Return (X, Y) of the center of cell containing provided text 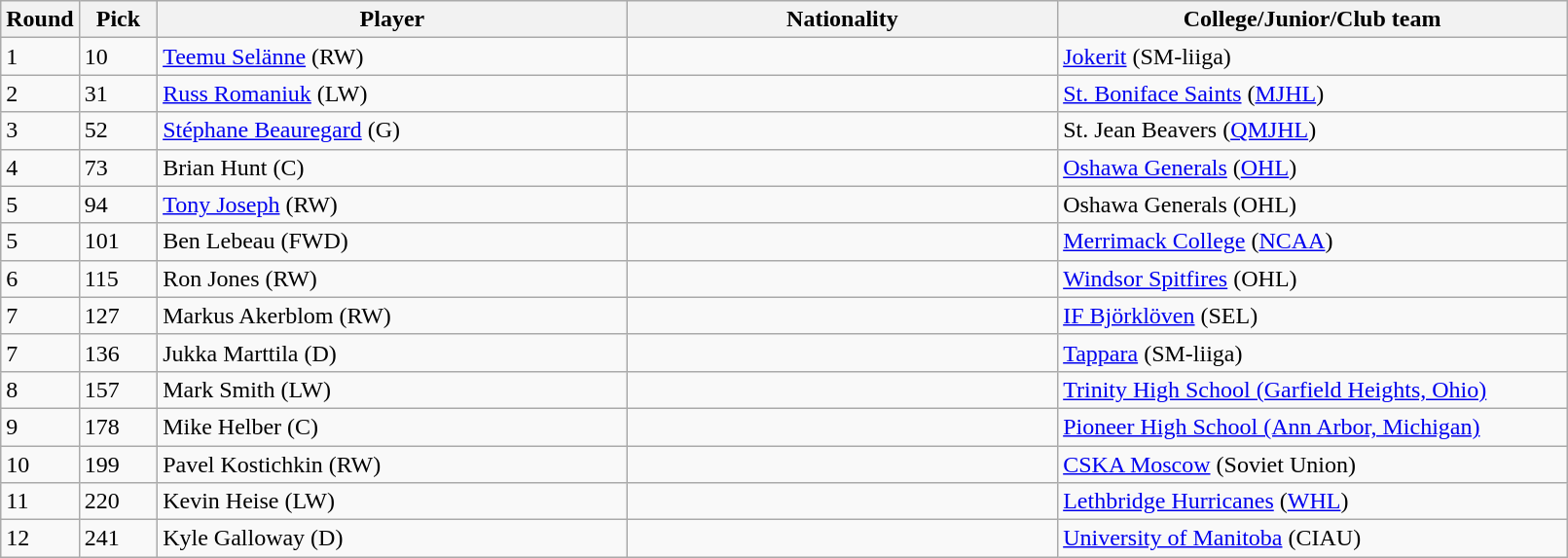
Brian Hunt (C) (393, 167)
178 (118, 427)
University of Manitoba (CIAU) (1312, 539)
Tappara (SM-liiga) (1312, 353)
Trinity High School (Garfield Heights, Ohio) (1312, 390)
Stéphane Beauregard (G) (393, 130)
St. Boniface Saints (MJHL) (1312, 93)
Markus Akerblom (RW) (393, 316)
3 (40, 130)
Ben Lebeau (FWD) (393, 242)
31 (118, 93)
Tony Joseph (RW) (393, 205)
12 (40, 539)
199 (118, 465)
Jokerit (SM-liiga) (1312, 56)
Mark Smith (LW) (393, 390)
Pioneer High School (Ann Arbor, Michigan) (1312, 427)
Player (393, 19)
220 (118, 502)
1 (40, 56)
73 (118, 167)
157 (118, 390)
94 (118, 205)
Russ Romaniuk (LW) (393, 93)
11 (40, 502)
Round (40, 19)
Windsor Spitfires (OHL) (1312, 279)
IF Björklöven (SEL) (1312, 316)
Merrimack College (NCAA) (1312, 242)
Pavel Kostichkin (RW) (393, 465)
Teemu Selänne (RW) (393, 56)
Mike Helber (C) (393, 427)
Kyle Galloway (D) (393, 539)
2 (40, 93)
4 (40, 167)
9 (40, 427)
52 (118, 130)
Jukka Marttila (D) (393, 353)
241 (118, 539)
Pick (118, 19)
127 (118, 316)
8 (40, 390)
101 (118, 242)
Ron Jones (RW) (393, 279)
6 (40, 279)
Nationality (842, 19)
St. Jean Beavers (QMJHL) (1312, 130)
College/Junior/Club team (1312, 19)
Kevin Heise (LW) (393, 502)
136 (118, 353)
CSKA Moscow (Soviet Union) (1312, 465)
115 (118, 279)
Lethbridge Hurricanes (WHL) (1312, 502)
